Locate the cell with the specified text and output its (x, y) center coordinate. 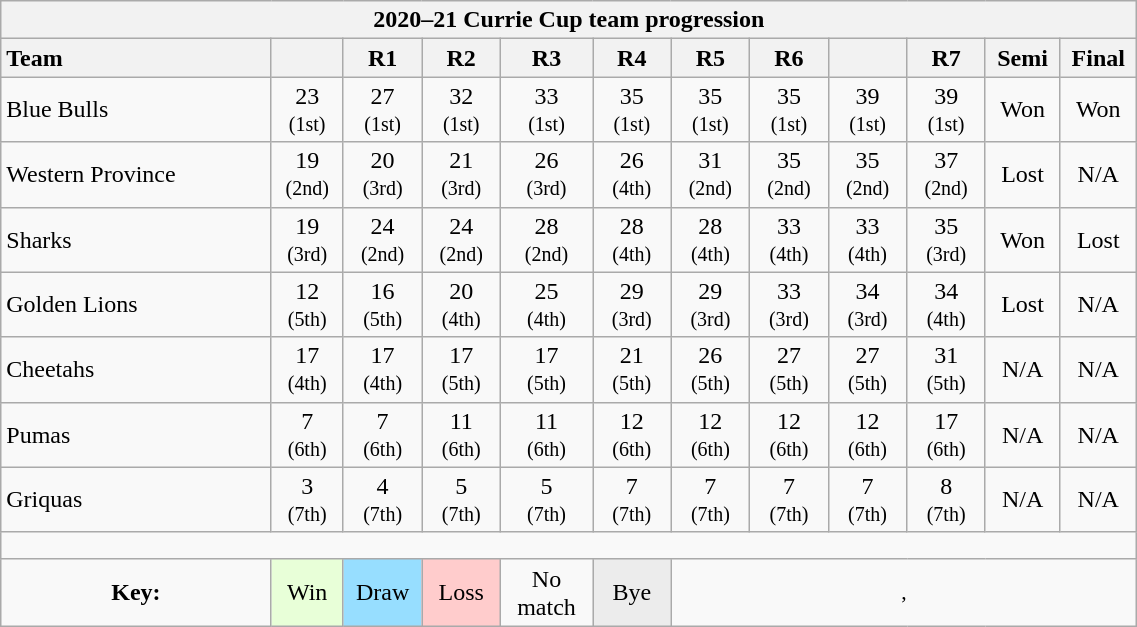
Golden Lions (136, 304)
Draw (382, 592)
19 (2nd) (307, 174)
No match (547, 592)
R1 (382, 58)
Loss (462, 592)
16 (5th) (382, 304)
R5 (710, 58)
Win (307, 592)
Western Province (136, 174)
31 (2nd) (710, 174)
R3 (547, 58)
26 (4th) (632, 174)
3 (7th) (307, 500)
34 (3rd) (868, 304)
34 (4th) (946, 304)
33 (3rd) (790, 304)
33 (1st) (547, 110)
Cheetahs (136, 370)
Griquas (136, 500)
Semi (1022, 58)
R2 (462, 58)
19 (3rd) (307, 240)
20 (3rd) (382, 174)
23 (1st) (307, 110)
26 (5th) (710, 370)
26 (3rd) (547, 174)
12 (5th) (307, 304)
R4 (632, 58)
32 (1st) (462, 110)
Sharks (136, 240)
17 (6th) (946, 434)
Final (1098, 58)
37 (2nd) (946, 174)
35 (3rd) (946, 240)
20 (4th) (462, 304)
2020–21 Currie Cup team progression (569, 20)
Blue Bulls (136, 110)
R6 (790, 58)
Bye (632, 592)
31 (5th) (946, 370)
R7 (946, 58)
21 (5th) (632, 370)
, (904, 592)
25 (4th) (547, 304)
21 (3rd) (462, 174)
8 (7th) (946, 500)
Key: (136, 592)
28 (2nd) (547, 240)
27 (1st) (382, 110)
Team (136, 58)
4 (7th) (382, 500)
Pumas (136, 434)
